Identify which cell holds the provided text, then report its (X, Y) central coordinate. 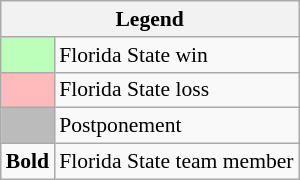
Florida State team member (176, 162)
Legend (150, 19)
Florida State win (176, 55)
Florida State loss (176, 90)
Bold (28, 162)
Postponement (176, 126)
